For the text-containing cell, return its midpoint in [X, Y] coordinate format. 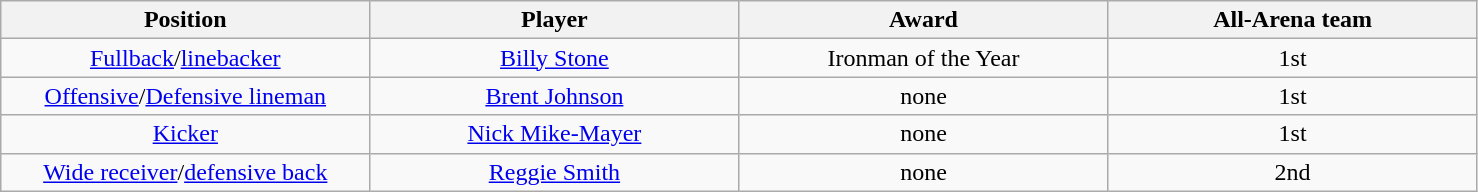
Fullback/linebacker [186, 58]
All-Arena team [1292, 20]
2nd [1292, 172]
Player [554, 20]
Reggie Smith [554, 172]
Position [186, 20]
Kicker [186, 134]
Ironman of the Year [924, 58]
Billy Stone [554, 58]
Offensive/Defensive lineman [186, 96]
Nick Mike-Mayer [554, 134]
Wide receiver/defensive back [186, 172]
Brent Johnson [554, 96]
Award [924, 20]
